Return the (x, y) coordinate for the center point of the cell that contains the specified text.  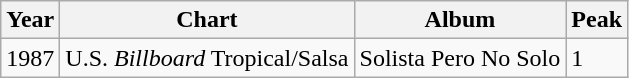
U.S. Billboard Tropical/Salsa (207, 58)
Solista Pero No Solo (460, 58)
1987 (30, 58)
1 (597, 58)
Year (30, 20)
Album (460, 20)
Chart (207, 20)
Peak (597, 20)
